Identify which cell holds the provided text, then report its [x, y] central coordinate. 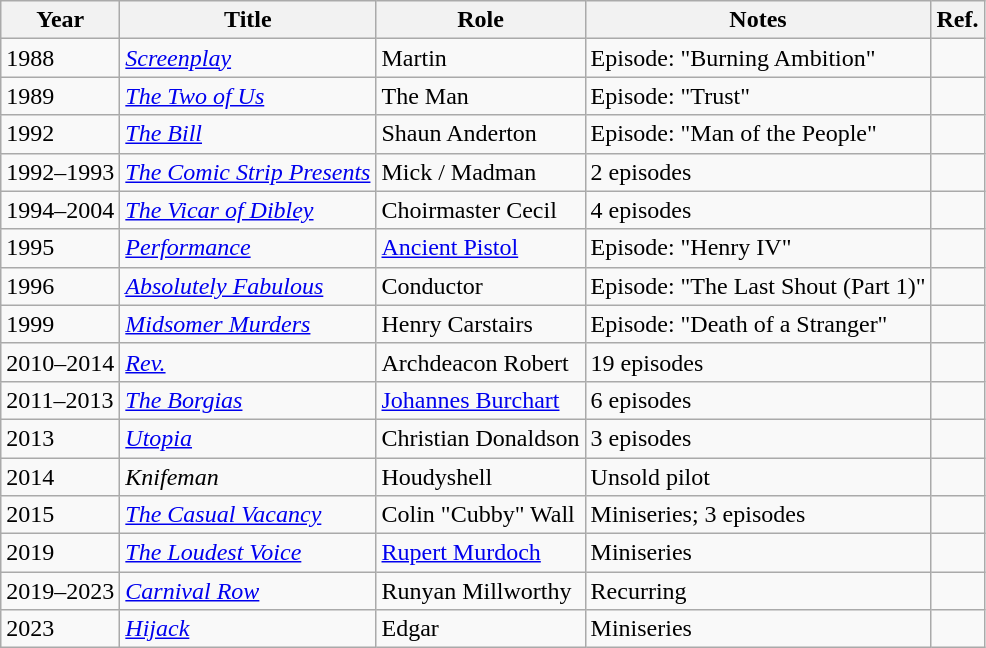
Episode: "Death of a Stranger" [758, 324]
Carnival Row [248, 591]
Ref. [958, 20]
Martin [480, 58]
Colin "Cubby" Wall [480, 515]
Ancient Pistol [480, 248]
Title [248, 20]
1994–2004 [60, 210]
Year [60, 20]
Miniseries; 3 episodes [758, 515]
Utopia [248, 438]
1989 [60, 96]
2014 [60, 477]
The Man [480, 96]
The Borgias [248, 400]
2 episodes [758, 172]
1996 [60, 286]
Archdeacon Robert [480, 362]
Role [480, 20]
Rupert Murdoch [480, 553]
1988 [60, 58]
Notes [758, 20]
1995 [60, 248]
Episode: "Trust" [758, 96]
2011–2013 [60, 400]
Choirmaster Cecil [480, 210]
2010–2014 [60, 362]
1992 [60, 134]
Mick / Madman [480, 172]
The Vicar of Dibley [248, 210]
Episode: "The Last Shout (Part 1)" [758, 286]
Johannes Burchart [480, 400]
The Comic Strip Presents [248, 172]
2023 [60, 629]
Knifeman [248, 477]
Midsomer Murders [248, 324]
Episode: "Henry IV" [758, 248]
2013 [60, 438]
4 episodes [758, 210]
3 episodes [758, 438]
Rev. [248, 362]
Conductor [480, 286]
Episode: "Man of the People" [758, 134]
Shaun Anderton [480, 134]
1992–1993 [60, 172]
Houdyshell [480, 477]
Henry Carstairs [480, 324]
Recurring [758, 591]
The Two of Us [248, 96]
The Bill [248, 134]
Christian Donaldson [480, 438]
19 episodes [758, 362]
Performance [248, 248]
Episode: "Burning Ambition" [758, 58]
Hijack [248, 629]
Absolutely Fabulous [248, 286]
Edgar [480, 629]
6 episodes [758, 400]
2019–2023 [60, 591]
Screenplay [248, 58]
1999 [60, 324]
The Loudest Voice [248, 553]
The Casual Vacancy [248, 515]
2015 [60, 515]
Unsold pilot [758, 477]
Runyan Millworthy [480, 591]
2019 [60, 553]
